Find where the given text appears and provide that cell's center as (X, Y) coordinate. 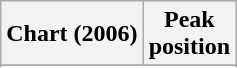
Chart (2006) (72, 34)
Peak position (189, 34)
